Determine the [x, y] coordinate at the center of the cell enclosing the given text.  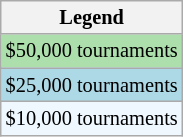
$25,000 tournaments [92, 85]
Legend [92, 17]
$10,000 tournaments [92, 118]
$50,000 tournaments [92, 51]
